Provide the [x, y] coordinate of the cell's center where the given text is located.  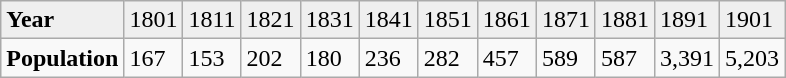
1821 [270, 20]
1881 [624, 20]
1851 [448, 20]
1831 [330, 20]
5,203 [752, 58]
589 [566, 58]
3,391 [688, 58]
1801 [154, 20]
282 [448, 58]
1841 [388, 20]
1871 [566, 20]
1811 [212, 20]
1861 [506, 20]
Year [62, 20]
236 [388, 58]
1901 [752, 20]
1891 [688, 20]
202 [270, 58]
Population [62, 58]
167 [154, 58]
457 [506, 58]
587 [624, 58]
180 [330, 58]
153 [212, 58]
